For the text-containing cell, return its midpoint in [X, Y] coordinate format. 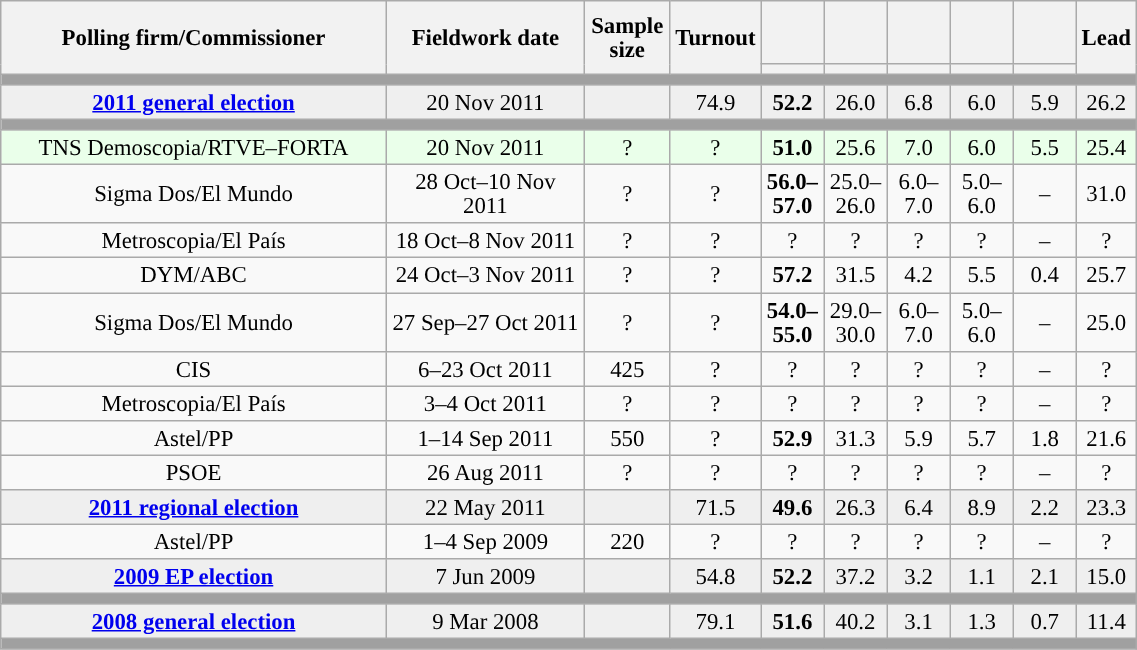
25.0 [1106, 322]
2011 regional election [194, 508]
0.7 [1044, 622]
22 May 2011 [485, 508]
550 [627, 438]
37.2 [856, 576]
26.3 [856, 508]
9 Mar 2008 [485, 622]
26 Aug 2011 [485, 472]
2011 general election [194, 102]
4.2 [918, 276]
24 Oct–3 Nov 2011 [485, 276]
31.5 [856, 276]
TNS Demoscopia/RTVE–FORTA [194, 148]
425 [627, 368]
2.1 [1044, 576]
28 Oct–10 Nov 2011 [485, 194]
PSOE [194, 472]
2009 EP election [194, 576]
3.1 [918, 622]
49.6 [792, 508]
220 [627, 542]
54.0–55.0 [792, 322]
11.4 [1106, 622]
2.2 [1044, 508]
1.8 [1044, 438]
26.2 [1106, 102]
15.0 [1106, 576]
23.3 [1106, 508]
25.6 [856, 148]
40.2 [856, 622]
DYM/ABC [194, 276]
6.8 [918, 102]
CIS [194, 368]
57.2 [792, 276]
3–4 Oct 2011 [485, 404]
79.1 [716, 622]
74.9 [716, 102]
29.0–30.0 [856, 322]
25.4 [1106, 148]
52.9 [792, 438]
6–23 Oct 2011 [485, 368]
51.0 [792, 148]
Turnout [716, 38]
1.1 [982, 576]
27 Sep–27 Oct 2011 [485, 322]
51.6 [792, 622]
71.5 [716, 508]
26.0 [856, 102]
7.0 [918, 148]
21.6 [1106, 438]
18 Oct–8 Nov 2011 [485, 242]
56.0–57.0 [792, 194]
54.8 [716, 576]
8.9 [982, 508]
7 Jun 2009 [485, 576]
3.2 [918, 576]
31.3 [856, 438]
25.0–26.0 [856, 194]
6.4 [918, 508]
Lead [1106, 38]
1–14 Sep 2011 [485, 438]
0.4 [1044, 276]
1.3 [982, 622]
2008 general election [194, 622]
Fieldwork date [485, 38]
25.7 [1106, 276]
Sample size [627, 38]
1–4 Sep 2009 [485, 542]
5.7 [982, 438]
Polling firm/Commissioner [194, 38]
31.0 [1106, 194]
